Pinpoint the cell where the given text exists, returning its (x, y) midpoint coordinate. 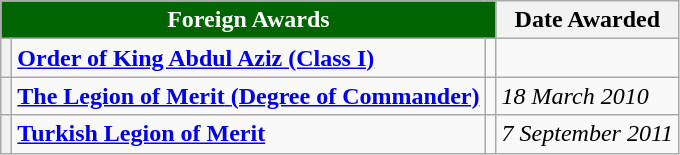
18 March 2010 (588, 96)
Turkish Legion of Merit (248, 134)
Order of King Abdul Aziz (Class I) (248, 58)
7 September 2011 (588, 134)
Date Awarded (588, 20)
Foreign Awards (248, 20)
The Legion of Merit (Degree of Commander) (248, 96)
